Scan for the cell matching the given text and deliver its (x, y) coordinate at center. 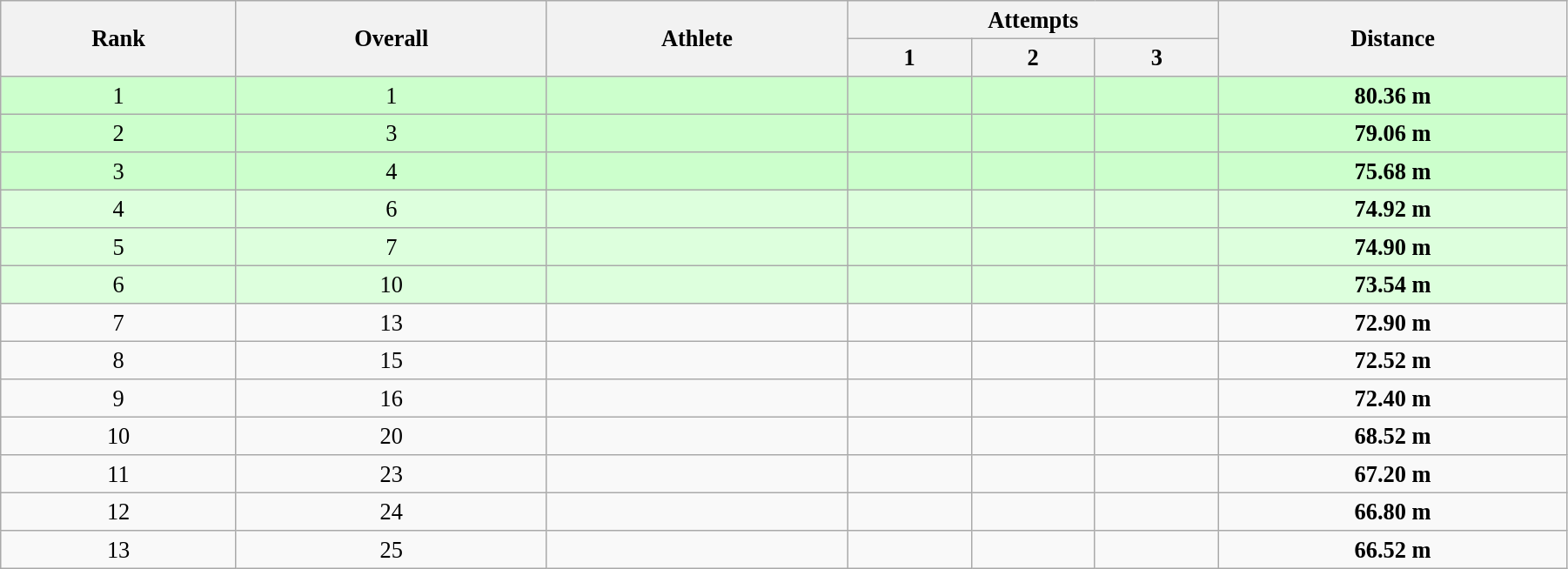
11 (118, 474)
Rank (118, 38)
8 (118, 360)
25 (392, 550)
80.36 m (1393, 95)
Overall (392, 38)
Distance (1393, 38)
24 (392, 512)
66.80 m (1393, 512)
79.06 m (1393, 133)
15 (392, 360)
72.40 m (1393, 398)
68.52 m (1393, 436)
72.90 m (1393, 323)
Attempts (1034, 19)
16 (392, 398)
12 (118, 512)
9 (118, 398)
74.92 m (1393, 209)
72.52 m (1393, 360)
23 (392, 474)
Athlete (697, 38)
5 (118, 247)
66.52 m (1393, 550)
74.90 m (1393, 247)
20 (392, 436)
67.20 m (1393, 474)
75.68 m (1393, 171)
73.54 m (1393, 284)
